For the text-containing cell, return its midpoint in [x, y] coordinate format. 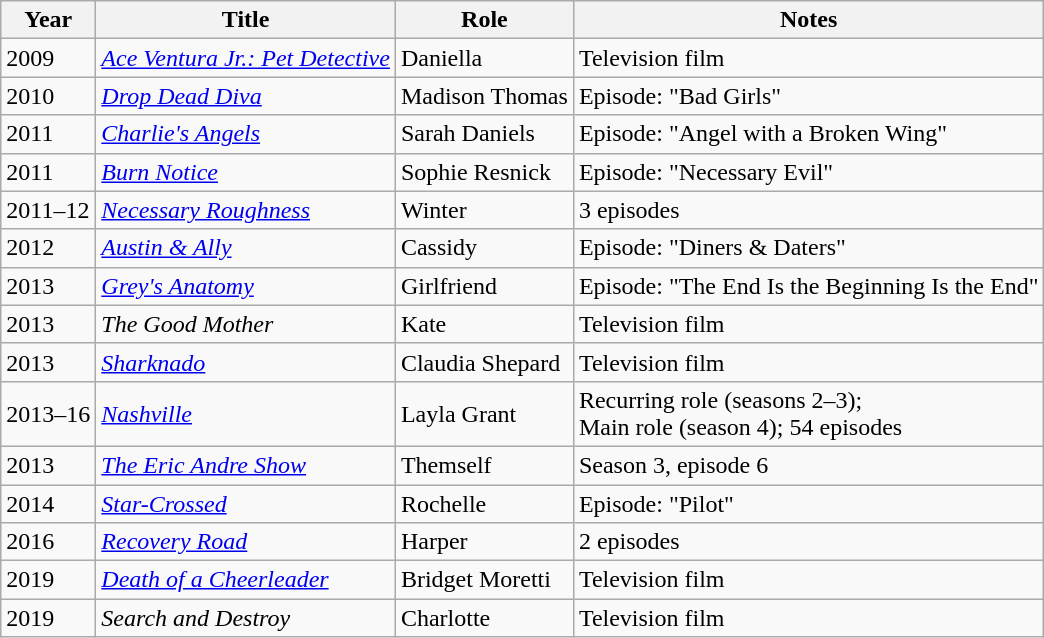
Sophie Resnick [484, 172]
Notes [808, 20]
Harper [484, 542]
Drop Dead Diva [246, 96]
Cassidy [484, 248]
Claudia Shepard [484, 362]
The Eric Andre Show [246, 465]
Austin & Ally [246, 248]
2016 [48, 542]
Layla Grant [484, 414]
2009 [48, 58]
Recovery Road [246, 542]
Episode: "Pilot" [808, 503]
2013–16 [48, 414]
Role [484, 20]
Charlie's Angels [246, 134]
Star-Crossed [246, 503]
Nashville [246, 414]
Rochelle [484, 503]
Girlfriend [484, 286]
Daniella [484, 58]
Recurring role (seasons 2–3); Main role (season 4); 54 episodes [808, 414]
Sharknado [246, 362]
Search and Destroy [246, 618]
Death of a Cheerleader [246, 580]
Episode: "Necessary Evil" [808, 172]
Title [246, 20]
2014 [48, 503]
Charlotte [484, 618]
Ace Ventura Jr.: Pet Detective [246, 58]
Madison Thomas [484, 96]
2 episodes [808, 542]
3 episodes [808, 210]
Season 3, episode 6 [808, 465]
2012 [48, 248]
Burn Notice [246, 172]
Winter [484, 210]
Episode: "Bad Girls" [808, 96]
Necessary Roughness [246, 210]
Themself [484, 465]
Year [48, 20]
The Good Mother [246, 324]
Bridget Moretti [484, 580]
Kate [484, 324]
2010 [48, 96]
Episode: "Angel with a Broken Wing" [808, 134]
Episode: "Diners & Daters" [808, 248]
2011–12 [48, 210]
Sarah Daniels [484, 134]
Episode: "The End Is the Beginning Is the End" [808, 286]
Grey's Anatomy [246, 286]
